Determine the [X, Y] coordinate at the center of the cell enclosing the given text.  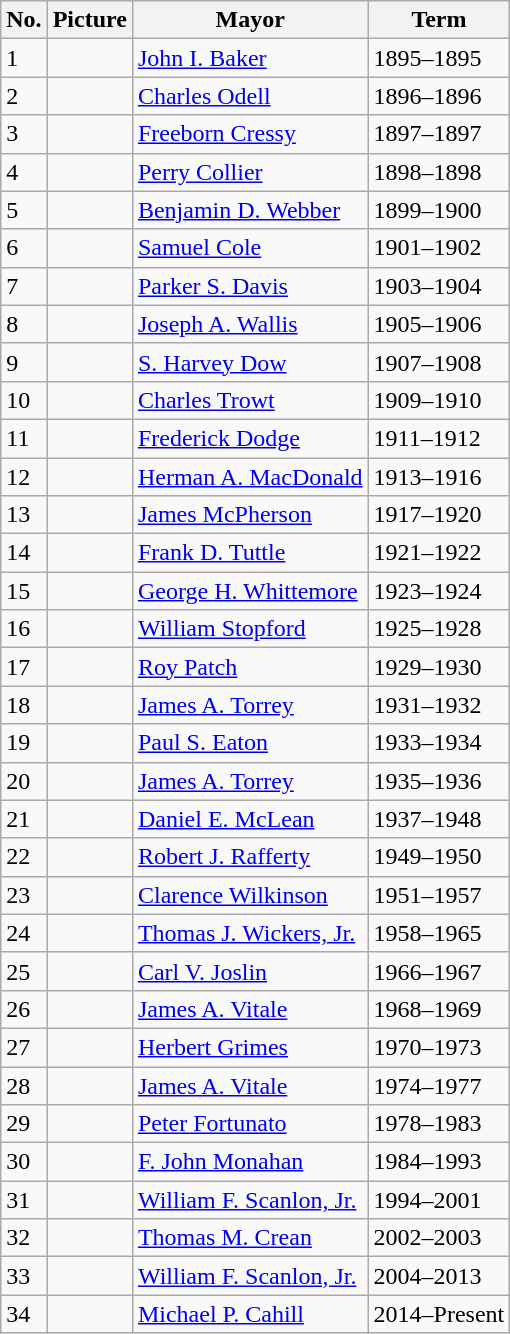
S. Harvey Dow [250, 362]
5 [24, 210]
8 [24, 324]
1909–1910 [439, 400]
Picture [90, 20]
1929–1930 [439, 667]
Herbert Grimes [250, 1047]
1901–1902 [439, 248]
Paul S. Eaton [250, 743]
Frank D. Tuttle [250, 553]
Michael P. Cahill [250, 1314]
1903–1904 [439, 286]
Joseph A. Wallis [250, 324]
10 [24, 400]
Peter Fortunato [250, 1124]
1951–1957 [439, 895]
22 [24, 857]
16 [24, 629]
1905–1906 [439, 324]
17 [24, 667]
1978–1983 [439, 1124]
Frederick Dodge [250, 438]
1921–1922 [439, 553]
9 [24, 362]
2004–2013 [439, 1276]
1898–1898 [439, 172]
33 [24, 1276]
George H. Whittemore [250, 591]
1970–1973 [439, 1047]
32 [24, 1238]
1899–1900 [439, 210]
1 [24, 58]
Perry Collier [250, 172]
21 [24, 819]
12 [24, 477]
Roy Patch [250, 667]
3 [24, 134]
27 [24, 1047]
Herman A. MacDonald [250, 477]
1974–1977 [439, 1085]
F. John Monahan [250, 1162]
4 [24, 172]
34 [24, 1314]
Charles Trowt [250, 400]
No. [24, 20]
1994–2001 [439, 1200]
30 [24, 1162]
William Stopford [250, 629]
2 [24, 96]
1913–1916 [439, 477]
Freeborn Cressy [250, 134]
28 [24, 1085]
1958–1965 [439, 933]
20 [24, 781]
Samuel Cole [250, 248]
29 [24, 1124]
25 [24, 971]
2002–2003 [439, 1238]
Daniel E. McLean [250, 819]
1968–1969 [439, 1009]
6 [24, 248]
1925–1928 [439, 629]
1931–1932 [439, 705]
24 [24, 933]
1917–1920 [439, 515]
2014–Present [439, 1314]
Thomas M. Crean [250, 1238]
Carl V. Joslin [250, 971]
Clarence Wilkinson [250, 895]
1897–1897 [439, 134]
Charles Odell [250, 96]
John I. Baker [250, 58]
26 [24, 1009]
31 [24, 1200]
Term [439, 20]
1895–1895 [439, 58]
Thomas J. Wickers, Jr. [250, 933]
1933–1934 [439, 743]
Mayor [250, 20]
James McPherson [250, 515]
Robert J. Rafferty [250, 857]
Parker S. Davis [250, 286]
Benjamin D. Webber [250, 210]
11 [24, 438]
1896–1896 [439, 96]
15 [24, 591]
14 [24, 553]
1935–1936 [439, 781]
1923–1924 [439, 591]
23 [24, 895]
13 [24, 515]
1907–1908 [439, 362]
19 [24, 743]
1984–1993 [439, 1162]
1937–1948 [439, 819]
1949–1950 [439, 857]
18 [24, 705]
1966–1967 [439, 971]
1911–1912 [439, 438]
7 [24, 286]
